Find where the given text appears and provide that cell's center as [x, y] coordinate. 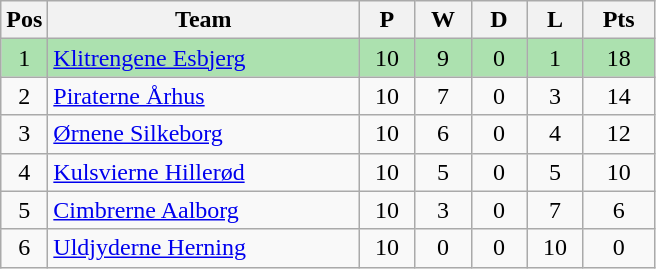
Kulsvierne Hillerød [204, 172]
Piraterne Århus [204, 96]
12 [618, 134]
9 [443, 58]
Pts [618, 20]
Cimbrerne Aalborg [204, 210]
Team [204, 20]
2 [24, 96]
Pos [24, 20]
18 [618, 58]
L [555, 20]
Uldjyderne Herning [204, 248]
Ørnene Silkeborg [204, 134]
W [443, 20]
P [387, 20]
Klitrengene Esbjerg [204, 58]
D [499, 20]
14 [618, 96]
